Identify which cell holds the provided text, then report its [x, y] central coordinate. 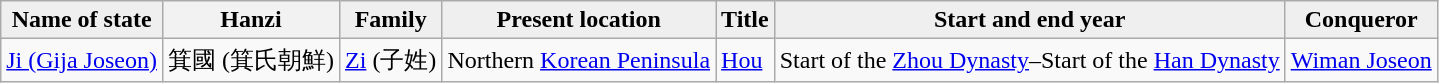
Hanzi [250, 20]
Wiman Joseon [1361, 60]
Northern Korean Peninsula [579, 60]
Title [746, 20]
Zi (子姓) [391, 60]
Hou [746, 60]
箕國 (箕氏朝鮮) [250, 60]
Family [391, 20]
Conqueror [1361, 20]
Present location [579, 20]
Start and end year [1030, 20]
Start of the Zhou Dynasty–Start of the Han Dynasty [1030, 60]
Ji (Gija Joseon) [82, 60]
Name of state [82, 20]
